Detect which cell encompasses the target text, then output its (x, y) center coordinate. 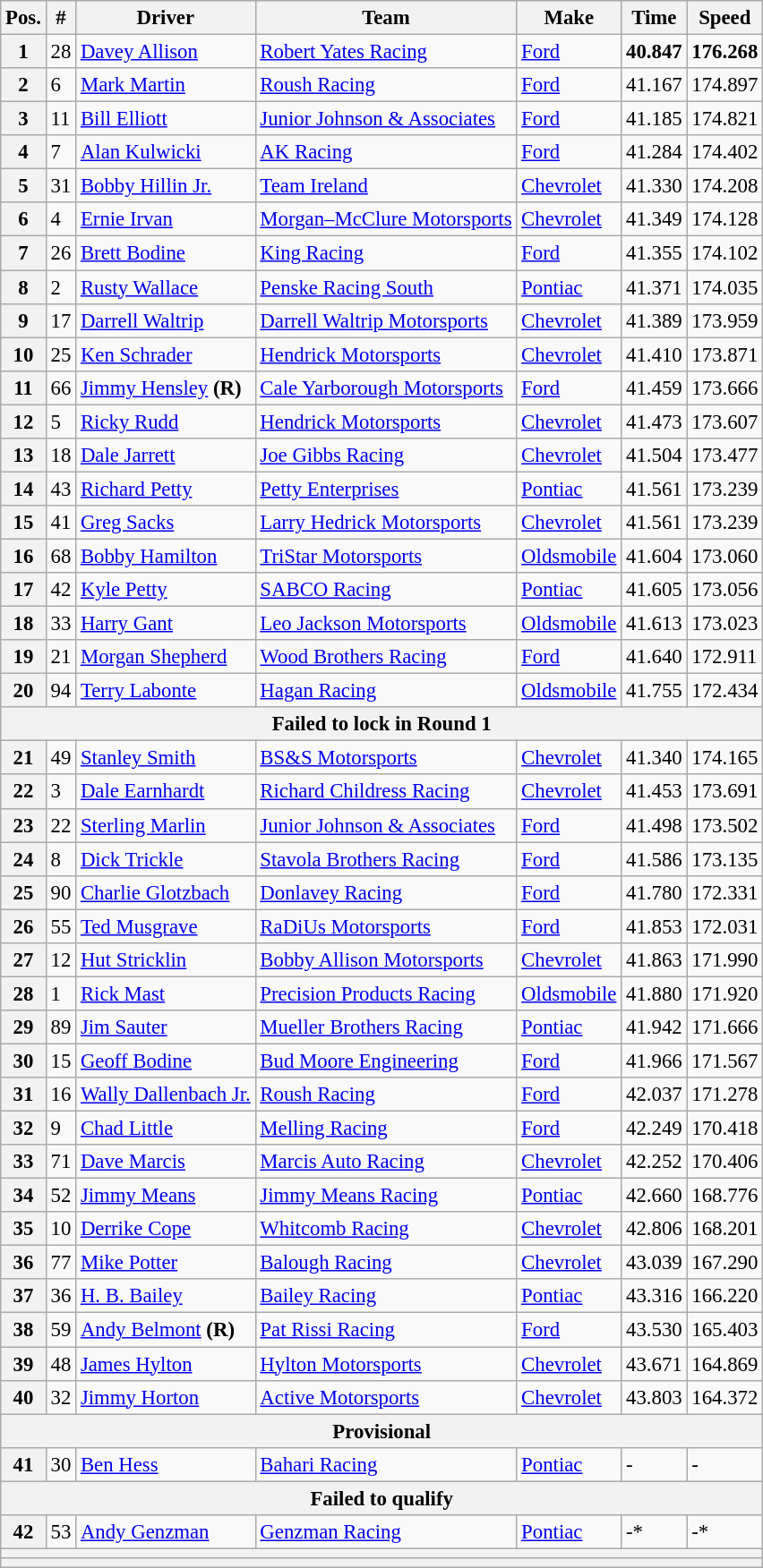
41.942 (654, 1027)
27 (23, 960)
53 (61, 1532)
71 (61, 1162)
Darrell Waltrip Motorsports (386, 320)
Kyle Petty (166, 590)
41.167 (654, 85)
165.403 (725, 1330)
Bobby Allison Motorsports (386, 960)
Bobby Hamilton (166, 556)
171.567 (725, 1061)
174.897 (725, 85)
Petty Enterprises (386, 489)
48 (61, 1364)
Darrell Waltrip (166, 320)
Ben Hess (166, 1464)
Failed to qualify (381, 1498)
43.316 (654, 1297)
Wood Brothers Racing (386, 657)
37 (23, 1297)
174.128 (725, 219)
41.340 (654, 758)
Bud Moore Engineering (386, 1061)
Davey Allison (166, 52)
13 (23, 456)
94 (61, 691)
Stavola Brothers Racing (386, 859)
42.252 (654, 1162)
68 (61, 556)
174.035 (725, 287)
43.530 (654, 1330)
Penske Racing South (386, 287)
41.640 (654, 657)
Mueller Brothers Racing (386, 1027)
41.185 (654, 119)
Hylton Motorsports (386, 1364)
41.780 (654, 892)
40 (23, 1397)
173.691 (725, 792)
Jim Sauter (166, 1027)
Rick Mast (166, 993)
Mike Potter (166, 1263)
Hagan Racing (386, 691)
Precision Products Racing (386, 993)
James Hylton (166, 1364)
35 (23, 1229)
Team Ireland (386, 186)
167.290 (725, 1263)
23 (23, 825)
Sterling Marlin (166, 825)
Stanley Smith (166, 758)
Pos. (23, 18)
41.330 (654, 186)
59 (61, 1330)
173.871 (725, 354)
164.372 (725, 1397)
Speed (725, 18)
41.459 (654, 388)
42.660 (654, 1196)
171.666 (725, 1027)
Ted Musgrave (166, 926)
41.853 (654, 926)
Bahari Racing (386, 1464)
173.135 (725, 859)
Dale Earnhardt (166, 792)
Andy Genzman (166, 1532)
41.613 (654, 624)
19 (23, 657)
42.037 (654, 1095)
Donlavey Racing (386, 892)
89 (61, 1027)
Time (654, 18)
Terry Labonte (166, 691)
172.911 (725, 657)
Jimmy Means (166, 1196)
Morgan Shepherd (166, 657)
43.671 (654, 1364)
Provisional (381, 1431)
171.278 (725, 1095)
171.920 (725, 993)
Bailey Racing (386, 1297)
41.371 (654, 287)
55 (61, 926)
43.803 (654, 1397)
Richard Childress Racing (386, 792)
Ernie Irvan (166, 219)
41.755 (654, 691)
77 (61, 1263)
Ken Schrader (166, 354)
41.349 (654, 219)
52 (61, 1196)
173.607 (725, 422)
Team (386, 18)
24 (23, 859)
Alan Kulwicki (166, 152)
41.966 (654, 1061)
Brett Bodine (166, 253)
29 (23, 1027)
43.039 (654, 1263)
# (61, 18)
41.453 (654, 792)
171.990 (725, 960)
90 (61, 892)
41.410 (654, 354)
174.208 (725, 186)
RaDiUs Motorsports (386, 926)
173.959 (725, 320)
173.502 (725, 825)
41.498 (654, 825)
H. B. Bailey (166, 1297)
Ricky Rudd (166, 422)
172.331 (725, 892)
41.880 (654, 993)
174.821 (725, 119)
173.023 (725, 624)
Chad Little (166, 1129)
41.355 (654, 253)
SABCO Racing (386, 590)
TriStar Motorsports (386, 556)
66 (61, 388)
41.389 (654, 320)
Rusty Wallace (166, 287)
173.666 (725, 388)
BS&S Motorsports (386, 758)
Mark Martin (166, 85)
Charlie Glotzbach (166, 892)
Balough Racing (386, 1263)
176.268 (725, 52)
Jimmy Hensley (R) (166, 388)
168.201 (725, 1229)
Morgan–McClure Motorsports (386, 219)
Whitcomb Racing (386, 1229)
42.249 (654, 1129)
173.477 (725, 456)
Larry Hedrick Motorsports (386, 523)
Harry Gant (166, 624)
38 (23, 1330)
39 (23, 1364)
174.102 (725, 253)
174.165 (725, 758)
41.284 (654, 152)
Pat Rissi Racing (386, 1330)
41.504 (654, 456)
Leo Jackson Motorsports (386, 624)
168.776 (725, 1196)
170.418 (725, 1129)
174.402 (725, 152)
Geoff Bodine (166, 1061)
170.406 (725, 1162)
Jimmy Horton (166, 1397)
14 (23, 489)
Wally Dallenbach Jr. (166, 1095)
Marcis Auto Racing (386, 1162)
41.604 (654, 556)
Robert Yates Racing (386, 52)
Genzman Racing (386, 1532)
AK Racing (386, 152)
42.806 (654, 1229)
Derrike Cope (166, 1229)
Dave Marcis (166, 1162)
Richard Petty (166, 489)
40.847 (654, 52)
Active Motorsports (386, 1397)
Jimmy Means Racing (386, 1196)
172.031 (725, 926)
172.434 (725, 691)
41.586 (654, 859)
Joe Gibbs Racing (386, 456)
166.220 (725, 1297)
43 (61, 489)
41.605 (654, 590)
20 (23, 691)
Make (570, 18)
Dick Trickle (166, 859)
41.473 (654, 422)
King Racing (386, 253)
Dale Jarrett (166, 456)
173.056 (725, 590)
41.863 (654, 960)
Greg Sacks (166, 523)
34 (23, 1196)
Melling Racing (386, 1129)
Hut Stricklin (166, 960)
Andy Belmont (R) (166, 1330)
49 (61, 758)
Bill Elliott (166, 119)
173.060 (725, 556)
Driver (166, 18)
Bobby Hillin Jr. (166, 186)
Failed to lock in Round 1 (381, 724)
164.869 (725, 1364)
Cale Yarborough Motorsports (386, 388)
